Scan for the cell matching the given text and deliver its (X, Y) coordinate at center. 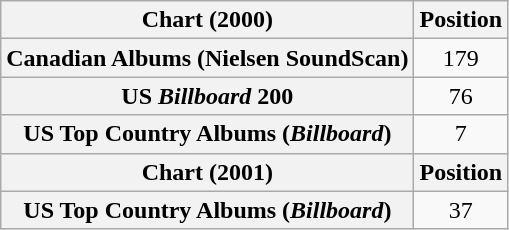
US Billboard 200 (208, 96)
7 (461, 134)
Chart (2001) (208, 172)
179 (461, 58)
76 (461, 96)
Canadian Albums (Nielsen SoundScan) (208, 58)
Chart (2000) (208, 20)
37 (461, 210)
